Return [x, y] of the center of cell containing provided text 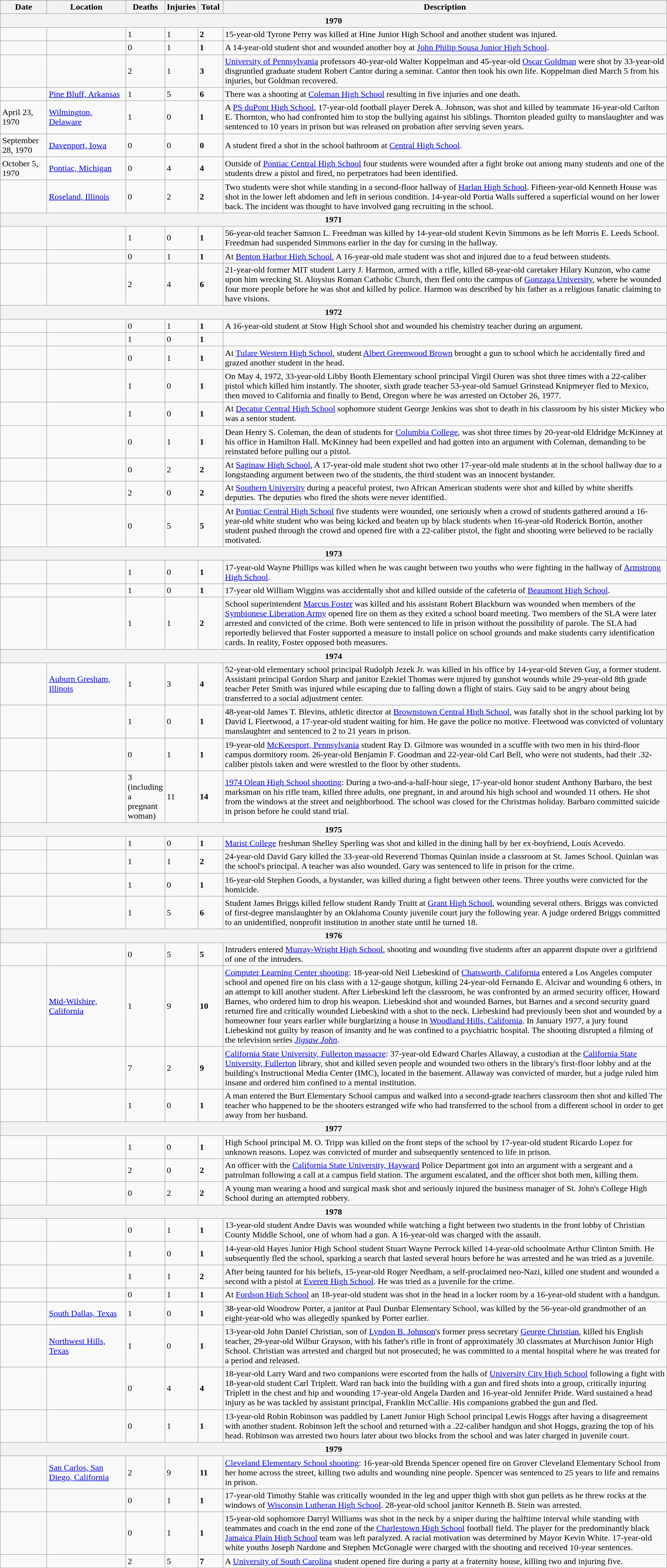
Injuries [181, 7]
October 5, 1970 [24, 168]
1970 [333, 21]
3 (including a pregnant woman) [145, 797]
Total [210, 7]
Intruders entered Murray-Wright High School, shooting and wounding five students after an apparent dispute over a girlfriend of one of the intruders. [445, 954]
Description [445, 7]
A student fired a shot in the school bathroom at Central High School. [445, 145]
1975 [333, 830]
1972 [333, 312]
15-year-old Tyrone Perry was killed at Hine Junior High School and another student was injured. [445, 34]
A 14-year-old student shot and wounded another boy at John Philip Sousa Junior High School. [445, 48]
1978 [333, 1212]
Location [86, 7]
Roseland, Illinois [86, 196]
10 [210, 1006]
Marist College freshman Shelley Sperling was shot and killed in the dining hall by her ex-boyfriend, Louis Acevedo. [445, 843]
1979 [333, 1449]
September 28, 1970 [24, 145]
16-year-old Stephen Goods, a bystander, was killed during a fight between other teens. Three youths were convicted for the homicide. [445, 885]
April 23, 1970 [24, 117]
South Dallas, Texas [86, 1313]
17-year-old Wayne Phillips was killed when he was caught between two youths who were fighting in the hallway of Armstrong High School. [445, 572]
Date [24, 7]
At Decatur Central High School sophomore student George Jenkins was shot to death in his classroom by his sister Mickey who was a senior student. [445, 414]
Pine Bluff, Arkansas [86, 94]
Pontiac, Michigan [86, 168]
1971 [333, 219]
A 16-year-old student at Stow High School shot and wounded his chemistry teacher during an argument. [445, 326]
1974 [333, 656]
There was a shooting at Coleman High School resulting in five injuries and one death. [445, 94]
1977 [333, 1128]
Davenport, Iowa [86, 145]
Auburn Gresham, Illinois [86, 684]
Mid-Wilshire, California [86, 1006]
San Carlos, San Diego, California [86, 1472]
Deaths [145, 7]
14 [210, 797]
1976 [333, 936]
At Fordson High School an 18-year-old student was shot in the head in a locker room by a 16-year-old student with a handgun. [445, 1295]
17-year old William Wiggins was accidentally shot and killed outside of the cafeteria of Beaumont High School. [445, 590]
1973 [333, 554]
Wilmington, Delaware [86, 117]
A University of South Carolina student opened fire during a party at a fraternity house, killing two and injuring five. [445, 1561]
At Benton Harbor High School, A 16-year-old male student was shot and injured due to a feud between students. [445, 256]
Northwest Hills, Texas [86, 1346]
